Scan for the cell matching the given text and deliver its (X, Y) coordinate at center. 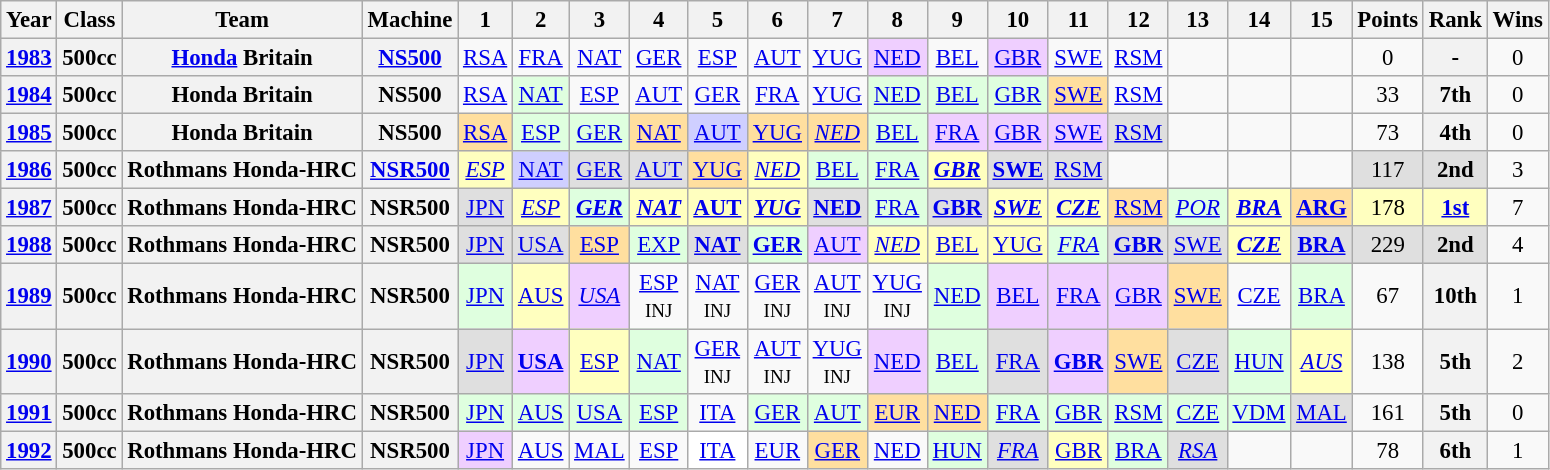
ESPINJ (658, 296)
Class (90, 20)
6th (1455, 450)
5 (717, 20)
1990 (29, 362)
VDM (1259, 412)
229 (1388, 245)
1983 (29, 58)
Team (242, 20)
7th (1455, 95)
10 (1018, 20)
EXP (658, 245)
Year (29, 20)
9 (957, 20)
14 (1259, 20)
1st (1455, 208)
4th (1455, 133)
73 (1388, 133)
15 (1322, 20)
1992 (29, 450)
11 (1078, 20)
1989 (29, 296)
8 (897, 20)
117 (1388, 170)
1984 (29, 95)
178 (1388, 208)
1986 (29, 170)
Wins (1518, 20)
33 (1388, 95)
Points (1388, 20)
161 (1388, 412)
67 (1388, 296)
- (1455, 58)
NATINJ (717, 296)
1991 (29, 412)
1988 (29, 245)
1985 (29, 133)
6 (777, 20)
1987 (29, 208)
78 (1388, 450)
POR (1198, 208)
12 (1138, 20)
138 (1388, 362)
13 (1198, 20)
ARG (1322, 208)
Machine (410, 20)
10th (1455, 296)
Rank (1455, 20)
